Search for the cell housing the specified text and yield its (X, Y) center coordinate. 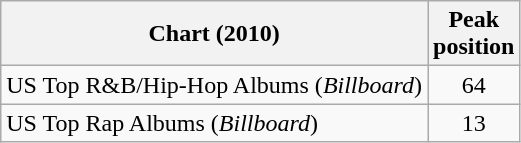
64 (474, 85)
US Top R&B/Hip-Hop Albums (Billboard) (214, 85)
13 (474, 123)
Chart (2010) (214, 34)
US Top Rap Albums (Billboard) (214, 123)
Peakposition (474, 34)
